Identify which cell holds the provided text, then report its [X, Y] central coordinate. 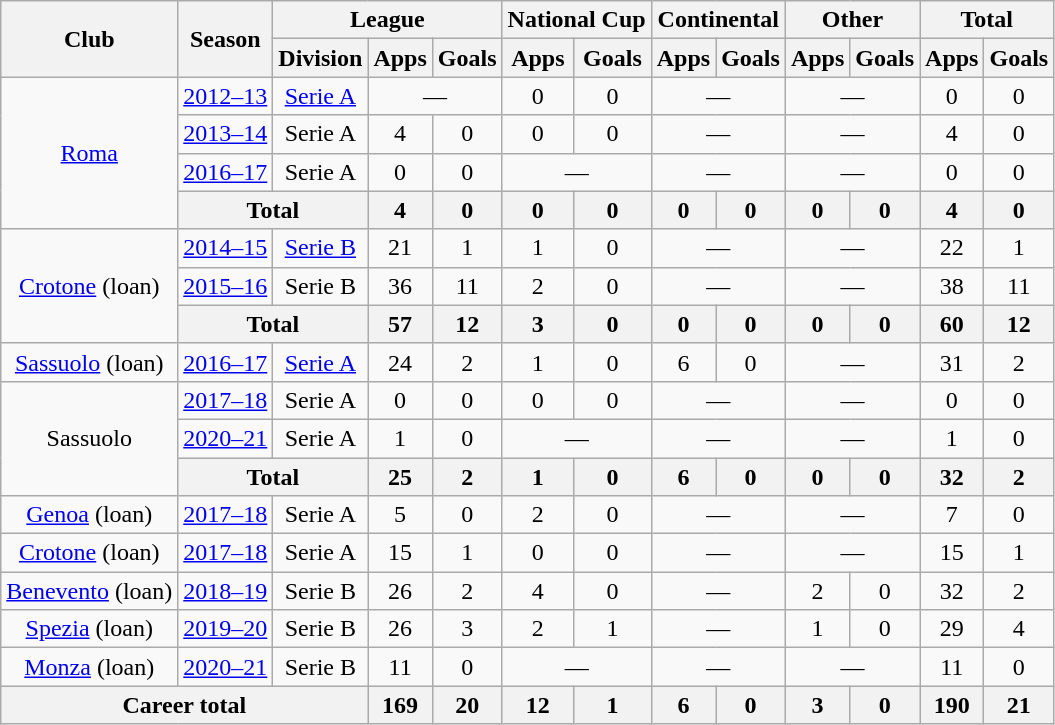
Sassuolo (loan) [90, 362]
2014–15 [226, 248]
29 [952, 629]
5 [400, 515]
Monza (loan) [90, 667]
Season [226, 39]
Club [90, 39]
National Cup [576, 20]
Roma [90, 153]
Genoa (loan) [90, 515]
169 [400, 705]
36 [400, 286]
60 [952, 324]
Continental [718, 20]
Other [852, 20]
Spezia (loan) [90, 629]
Division [320, 58]
League [388, 20]
20 [467, 705]
31 [952, 362]
Sassuolo [90, 438]
25 [400, 477]
Benevento (loan) [90, 591]
22 [952, 248]
2015–16 [226, 286]
24 [400, 362]
38 [952, 286]
190 [952, 705]
2018–19 [226, 591]
2013–14 [226, 134]
2019–20 [226, 629]
57 [400, 324]
Career total [184, 705]
7 [952, 515]
2012–13 [226, 96]
